Output the (x, y) coordinate of the center of the cell containing the given text.  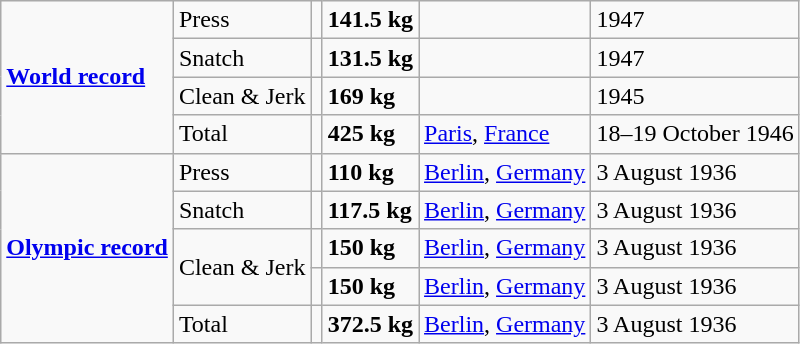
372.5 kg (370, 324)
18–19 October 1946 (695, 134)
World record (88, 77)
141.5 kg (370, 20)
1945 (695, 96)
425 kg (370, 134)
131.5 kg (370, 58)
169 kg (370, 96)
110 kg (370, 172)
Paris, France (505, 134)
Olympic record (88, 248)
117.5 kg (370, 210)
